Identify which cell holds the provided text, then report its (x, y) central coordinate. 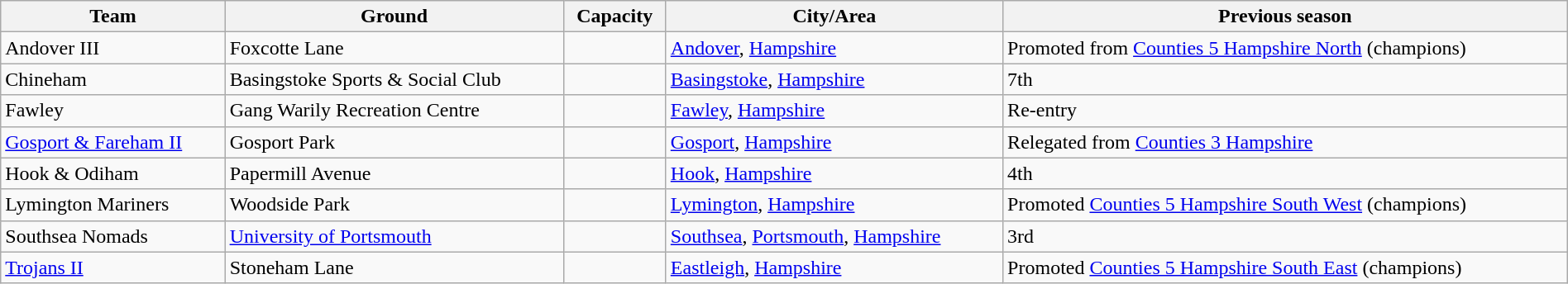
Hook, Hampshire (834, 173)
Basingstoke Sports & Social Club (394, 79)
Gosport Park (394, 142)
Promoted Counties 5 Hampshire South West (champions) (1285, 205)
3rd (1285, 236)
Ground (394, 17)
Promoted Counties 5 Hampshire South East (champions) (1285, 267)
7th (1285, 79)
Southsea, Portsmouth, Hampshire (834, 236)
Stoneham Lane (394, 267)
Re-entry (1285, 111)
Relegated from Counties 3 Hampshire (1285, 142)
Team (112, 17)
Lymington Mariners (112, 205)
City/Area (834, 17)
Previous season (1285, 17)
Promoted from Counties 5 Hampshire North (champions) (1285, 48)
4th (1285, 173)
Woodside Park (394, 205)
University of Portsmouth (394, 236)
Andover III (112, 48)
Lymington, Hampshire (834, 205)
Foxcotte Lane (394, 48)
Fawley (112, 111)
Andover, Hampshire (834, 48)
Gang Warily Recreation Centre (394, 111)
Fawley, Hampshire (834, 111)
Trojans II (112, 267)
Basingstoke, Hampshire (834, 79)
Capacity (614, 17)
Southsea Nomads (112, 236)
Gosport, Hampshire (834, 142)
Chineham (112, 79)
Papermill Avenue (394, 173)
Eastleigh, Hampshire (834, 267)
Hook & Odiham (112, 173)
Gosport & Fareham II (112, 142)
